Scan for the cell matching the given text and deliver its [x, y] coordinate at center. 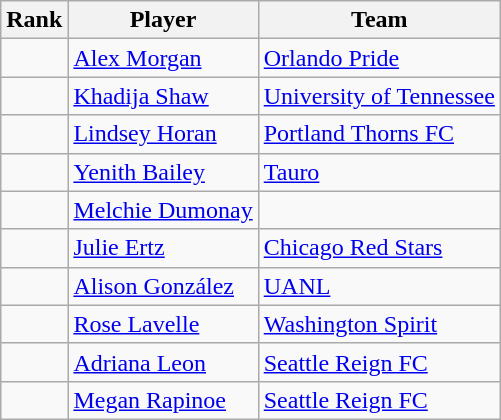
Washington Spirit [379, 324]
Tauro [379, 172]
University of Tennessee [379, 96]
Melchie Dumonay [163, 210]
Adriana Leon [163, 362]
Yenith Bailey [163, 172]
Alison González [163, 286]
Julie Ertz [163, 248]
UANL [379, 286]
Portland Thorns FC [379, 134]
Rose Lavelle [163, 324]
Orlando Pride [379, 58]
Chicago Red Stars [379, 248]
Megan Rapinoe [163, 400]
Khadija Shaw [163, 96]
Alex Morgan [163, 58]
Lindsey Horan [163, 134]
Rank [34, 20]
Team [379, 20]
Player [163, 20]
